From the cell containing the given text, extract its center point as [X, Y] coordinate. 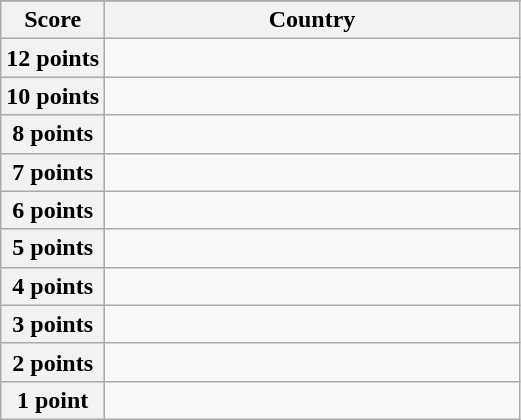
2 points [53, 362]
1 point [53, 400]
3 points [53, 324]
Score [53, 20]
7 points [53, 172]
6 points [53, 210]
5 points [53, 248]
8 points [53, 134]
12 points [53, 58]
Country [312, 20]
4 points [53, 286]
10 points [53, 96]
